From the cell containing the given text, extract its center point as (X, Y) coordinate. 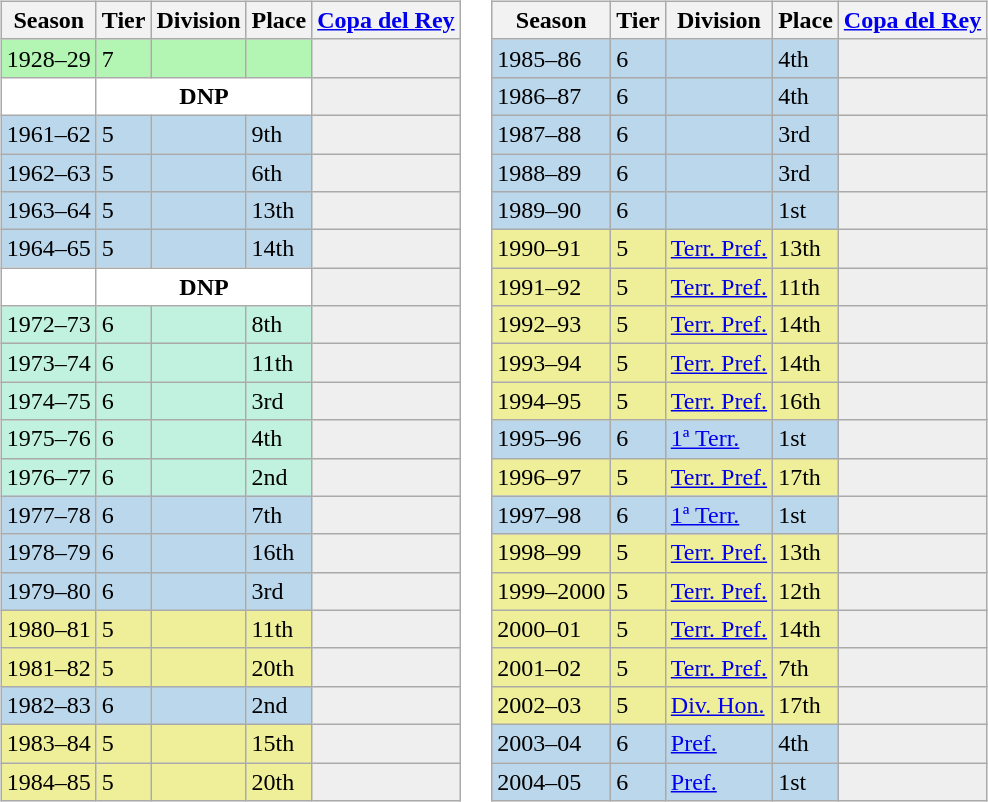
1980–81 (48, 629)
2002–03 (552, 705)
1979–80 (48, 591)
1975–76 (48, 439)
1996–97 (552, 477)
1962–63 (48, 173)
1988–89 (552, 173)
1983–84 (48, 743)
Div. Hon. (718, 705)
1974–75 (48, 401)
1978–79 (48, 553)
1989–90 (552, 211)
1963–64 (48, 211)
1993–94 (552, 363)
1998–99 (552, 553)
1985–86 (552, 58)
8th (279, 325)
1994–95 (552, 401)
6th (279, 173)
1982–83 (48, 705)
1961–62 (48, 134)
15th (279, 743)
12th (806, 591)
1977–78 (48, 515)
1976–77 (48, 477)
1987–88 (552, 134)
1986–87 (552, 96)
2000–01 (552, 629)
1997–98 (552, 515)
1984–85 (48, 781)
1928–29 (48, 58)
1992–93 (552, 325)
9th (279, 134)
1973–74 (48, 363)
2001–02 (552, 667)
2003–04 (552, 743)
1999–2000 (552, 591)
2004–05 (552, 781)
1995–96 (552, 439)
1990–91 (552, 249)
1972–73 (48, 325)
7 (124, 58)
1964–65 (48, 249)
1981–82 (48, 667)
1991–92 (552, 287)
